Determine the (x, y) coordinate at the center of the cell enclosing the given text.  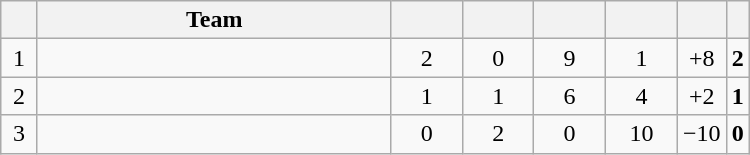
6 (570, 96)
+8 (702, 58)
9 (570, 58)
4 (641, 96)
10 (641, 134)
−10 (702, 134)
+2 (702, 96)
Team (214, 20)
3 (19, 134)
